Provide the (X, Y) coordinate of the cell's center where the given text is located.  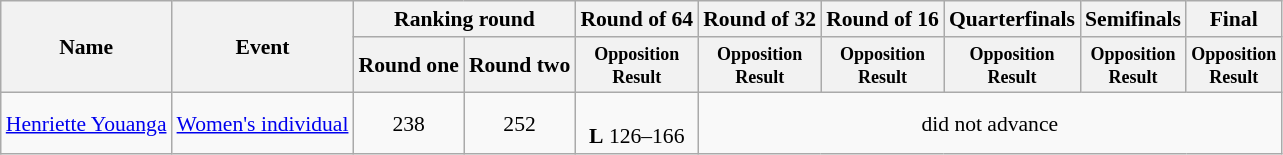
Event (263, 47)
Women's individual (263, 124)
Round of 16 (882, 19)
Round one (409, 65)
252 (520, 124)
Name (86, 47)
Final (1234, 19)
L 126–166 (636, 124)
Round of 32 (760, 19)
238 (409, 124)
Semifinals (1133, 19)
Henriette Youanga (86, 124)
Round of 64 (636, 19)
did not advance (990, 124)
Ranking round (465, 19)
Round two (520, 65)
Quarterfinals (1012, 19)
